Pinpoint the cell where the given text exists, returning its (x, y) midpoint coordinate. 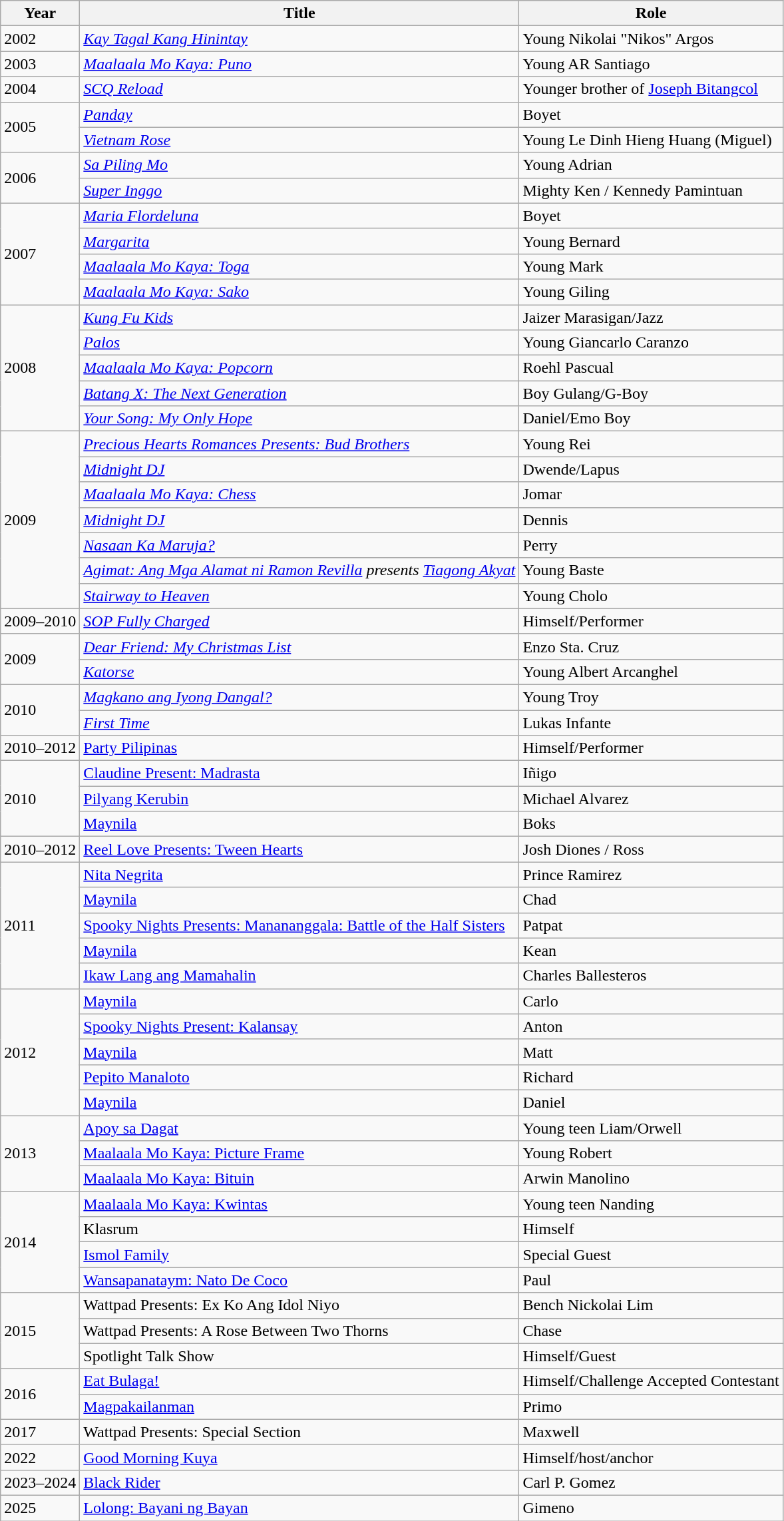
Boks (651, 824)
Spotlight Talk Show (299, 1356)
Himself/host/anchor (651, 1457)
Nasaan Ka Maruja? (299, 545)
Richard (651, 1077)
SCQ Reload (299, 89)
SOP Fully Charged (299, 621)
Jaizer Marasigan/Jazz (651, 318)
Gimeno (651, 1508)
Dennis (651, 520)
First Time (299, 722)
Maalaala Mo Kaya: Chess (299, 495)
Himself (651, 1229)
Young teen Nanding (651, 1204)
Wattpad Presents: Special Section (299, 1432)
Patpat (651, 925)
Maalaala Mo Kaya: Sako (299, 292)
2023–2024 (40, 1482)
Prince Ramirez (651, 875)
2002 (40, 39)
2006 (40, 178)
Pilyang Kerubin (299, 799)
2017 (40, 1432)
Reel Love Presents: Tween Hearts (299, 849)
Young teen Liam/Orwell (651, 1128)
Daniel (651, 1102)
Charles Ballesteros (651, 976)
Perry (651, 545)
Boy Gulang/G-Boy (651, 393)
2014 (40, 1242)
2007 (40, 254)
Bench Nickolai Lim (651, 1305)
Panday (299, 114)
2009–2010 (40, 621)
Black Rider (299, 1482)
2012 (40, 1052)
Margarita (299, 241)
Good Morning Kuya (299, 1457)
2016 (40, 1394)
Palos (299, 343)
Super Inggo (299, 190)
Younger brother of Joseph Bitangcol (651, 89)
Anton (651, 1026)
Maalaala Mo Kaya: Popcorn (299, 368)
Wattpad Presents: Ex Ko Ang Idol Niyo (299, 1305)
Batang X: The Next Generation (299, 393)
Mighty Ken / Kennedy Pamintuan (651, 190)
Jomar (651, 495)
Young AR Santiago (651, 64)
2003 (40, 64)
Title (299, 13)
Young Nikolai "Nikos" Argos (651, 39)
Wansapanataym: Nato De Coco (299, 1280)
Primo (651, 1407)
Special Guest (651, 1255)
Carl P. Gomez (651, 1482)
Young Baste (651, 570)
Matt (651, 1052)
Maalaala Mo Kaya: Picture Frame (299, 1154)
Sa Piling Mo (299, 165)
Josh Diones / Ross (651, 849)
Role (651, 13)
Chase (651, 1331)
Enzo Sta. Cruz (651, 646)
Spooky Nights Presents: Manananggala: Battle of the Half Sisters (299, 925)
Lolong: Bayani ng Bayan (299, 1508)
Ikaw Lang ang Mamahalin (299, 976)
Carlo (651, 1001)
Michael Alvarez (651, 799)
Himself/Guest (651, 1356)
Eat Bulaga! (299, 1381)
Nita Negrita (299, 875)
Year (40, 13)
Kean (651, 951)
Magkano ang Iyong Dangal? (299, 697)
2013 (40, 1154)
Party Pilipinas (299, 748)
Wattpad Presents: A Rose Between Two Thorns (299, 1331)
Chad (651, 900)
Ismol Family (299, 1255)
Maalaala Mo Kaya: Kwintas (299, 1204)
Arwin Manolino (651, 1179)
Pepito Manaloto (299, 1077)
Young Adrian (651, 165)
Young Robert (651, 1154)
Young Albert Arcanghel (651, 672)
Iñigo (651, 773)
2011 (40, 925)
Young Rei (651, 444)
Vietnam Rose (299, 140)
Roehl Pascual (651, 368)
Magpakailanman (299, 1407)
2008 (40, 368)
Dwende/Lapus (651, 469)
Young Le Dinh Hieng Huang (Miguel) (651, 140)
2005 (40, 127)
2025 (40, 1508)
Maalaala Mo Kaya: Toga (299, 266)
Precious Hearts Romances Presents: Bud Brothers (299, 444)
Apoy sa Dagat (299, 1128)
Young Giling (651, 292)
Klasrum (299, 1229)
Young Mark (651, 266)
Stairway to Heaven (299, 596)
Young Troy (651, 697)
Maalaala Mo Kaya: Bituin (299, 1179)
2015 (40, 1331)
Young Giancarlo Caranzo (651, 343)
Your Song: My Only Hope (299, 419)
Daniel/Emo Boy (651, 419)
Maalaala Mo Kaya: Puno (299, 64)
Paul (651, 1280)
Spooky Nights Present: Kalansay (299, 1026)
Young Bernard (651, 241)
Claudine Present: Madrasta (299, 773)
Katorse (299, 672)
2022 (40, 1457)
Lukas Infante (651, 722)
2004 (40, 89)
Maxwell (651, 1432)
Maria Flordeluna (299, 216)
Agimat: Ang Mga Alamat ni Ramon Revilla presents Tiagong Akyat (299, 570)
Kung Fu Kids (299, 318)
Kay Tagal Kang Hinintay (299, 39)
Dear Friend: My Christmas List (299, 646)
Himself/Challenge Accepted Contestant (651, 1381)
Young Cholo (651, 596)
